Locate the cell with the specified text and output its (x, y) center coordinate. 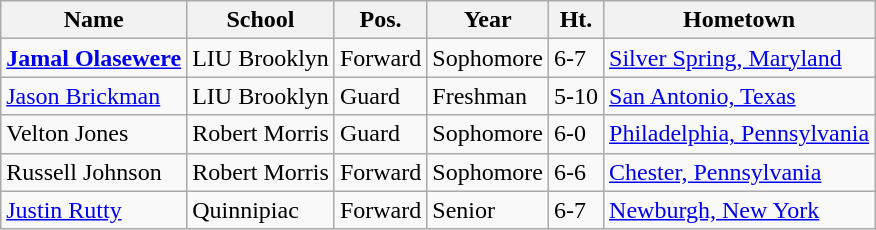
Russell Johnson (94, 172)
Name (94, 20)
Year (488, 20)
Jamal Olasewere (94, 58)
Philadelphia, Pennsylvania (740, 134)
Hometown (740, 20)
San Antonio, Texas (740, 96)
6-0 (576, 134)
Pos. (380, 20)
Freshman (488, 96)
Ht. (576, 20)
Velton Jones (94, 134)
6-6 (576, 172)
Senior (488, 210)
5-10 (576, 96)
Jason Brickman (94, 96)
School (261, 20)
Justin Rutty (94, 210)
Chester, Pennsylvania (740, 172)
Newburgh, New York (740, 210)
Quinnipiac (261, 210)
Silver Spring, Maryland (740, 58)
